Extract the (x, y) coordinate from the center of the cell holding the provided text.  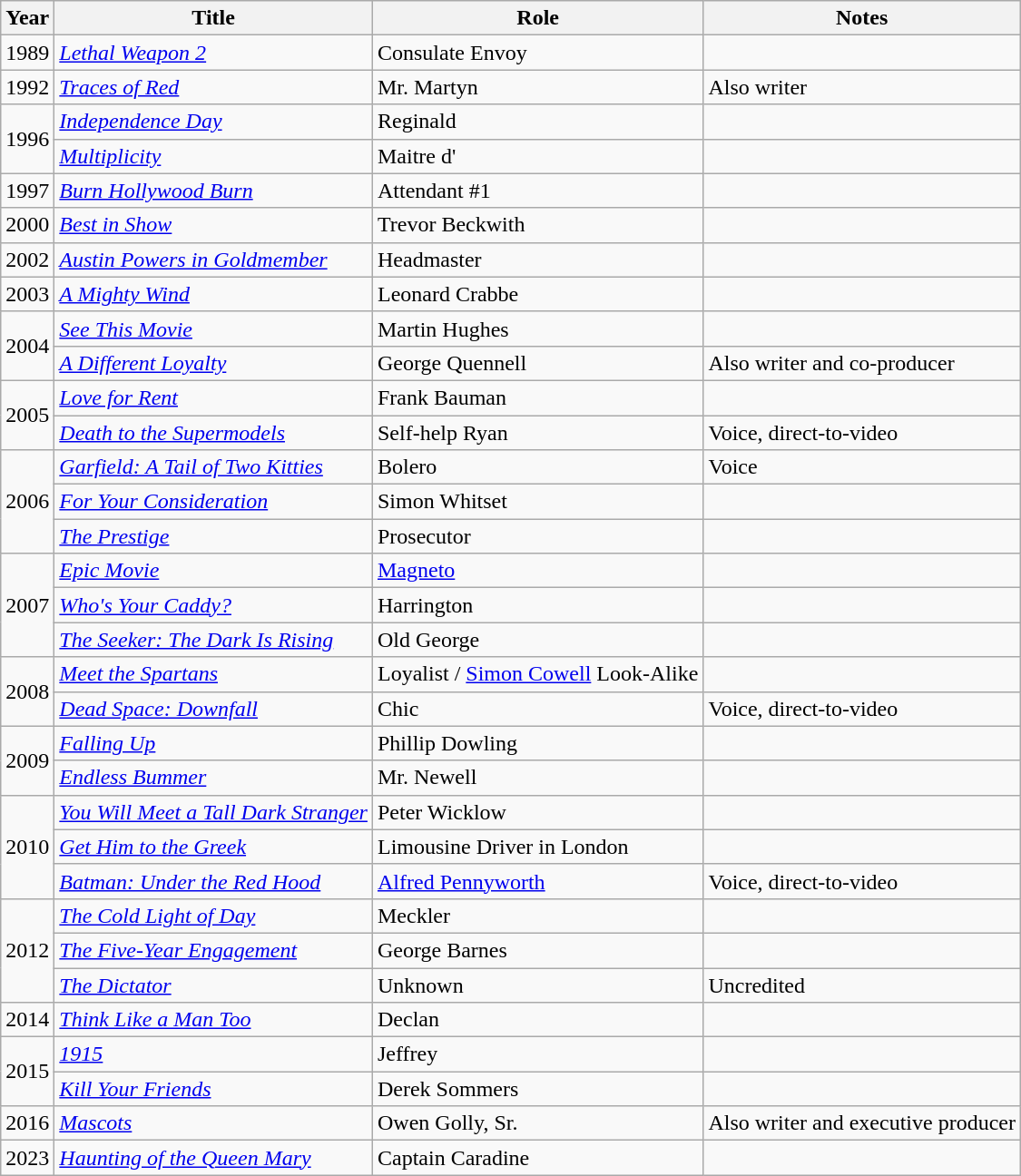
Attendant #1 (537, 191)
Love for Rent (214, 397)
Mascots (214, 1123)
Chic (537, 709)
For Your Consideration (214, 502)
1915 (214, 1054)
Phillip Dowling (537, 743)
Maitre d' (537, 156)
Old George (537, 640)
Multiplicity (214, 156)
2014 (27, 1020)
Owen Golly, Sr. (537, 1123)
Limousine Driver in London (537, 847)
Garfield: A Tail of Two Kitties (214, 467)
You Will Meet a Tall Dark Stranger (214, 812)
George Barnes (537, 950)
Harrington (537, 605)
Also writer and co-producer (862, 363)
Notes (862, 18)
2012 (27, 950)
Best in Show (214, 225)
Get Him to the Greek (214, 847)
The Cold Light of Day (214, 916)
Magneto (537, 571)
George Quennell (537, 363)
The Prestige (214, 536)
Role (537, 18)
2007 (27, 605)
Burn Hollywood Burn (214, 191)
Frank Bauman (537, 397)
Lethal Weapon 2 (214, 53)
2016 (27, 1123)
See This Movie (214, 328)
Falling Up (214, 743)
Peter Wicklow (537, 812)
Think Like a Man Too (214, 1020)
Traces of Red (214, 87)
Mr. Newell (537, 778)
2003 (27, 294)
Dead Space: Downfall (214, 709)
2009 (27, 760)
Prosecutor (537, 536)
Voice (862, 467)
Who's Your Caddy? (214, 605)
Reginald (537, 122)
Haunting of the Queen Mary (214, 1158)
Derek Sommers (537, 1089)
Meckler (537, 916)
Epic Movie (214, 571)
A Different Loyalty (214, 363)
Declan (537, 1020)
1997 (27, 191)
Captain Caradine (537, 1158)
1992 (27, 87)
Loyalist / Simon Cowell Look-Alike (537, 674)
Also writer and executive producer (862, 1123)
Independence Day (214, 122)
2000 (27, 225)
Trevor Beckwith (537, 225)
Austin Powers in Goldmember (214, 260)
2002 (27, 260)
Meet the Spartans (214, 674)
Year (27, 18)
Endless Bummer (214, 778)
Uncredited (862, 985)
Title (214, 18)
Simon Whitset (537, 502)
Leonard Crabbe (537, 294)
Batman: Under the Red Hood (214, 881)
Jeffrey (537, 1054)
Self-help Ryan (537, 433)
2005 (27, 415)
2004 (27, 346)
Unknown (537, 985)
2023 (27, 1158)
Kill Your Friends (214, 1089)
2015 (27, 1072)
1996 (27, 139)
2006 (27, 502)
Also writer (862, 87)
2010 (27, 847)
The Dictator (214, 985)
Mr. Martyn (537, 87)
A Mighty Wind (214, 294)
The Seeker: The Dark Is Rising (214, 640)
Martin Hughes (537, 328)
Headmaster (537, 260)
1989 (27, 53)
Consulate Envoy (537, 53)
The Five-Year Engagement (214, 950)
Bolero (537, 467)
2008 (27, 691)
Death to the Supermodels (214, 433)
Alfred Pennyworth (537, 881)
